Extract the (x, y) coordinate from the center of the cell holding the provided text.  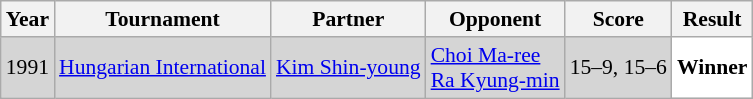
Choi Ma-ree Ra Kyung-min (496, 68)
Hungarian International (162, 68)
Result (712, 19)
1991 (28, 68)
Score (618, 19)
Opponent (496, 19)
Kim Shin-young (348, 68)
Year (28, 19)
Tournament (162, 19)
15–9, 15–6 (618, 68)
Partner (348, 19)
Winner (712, 68)
